Return [x, y] of the center of cell containing provided text 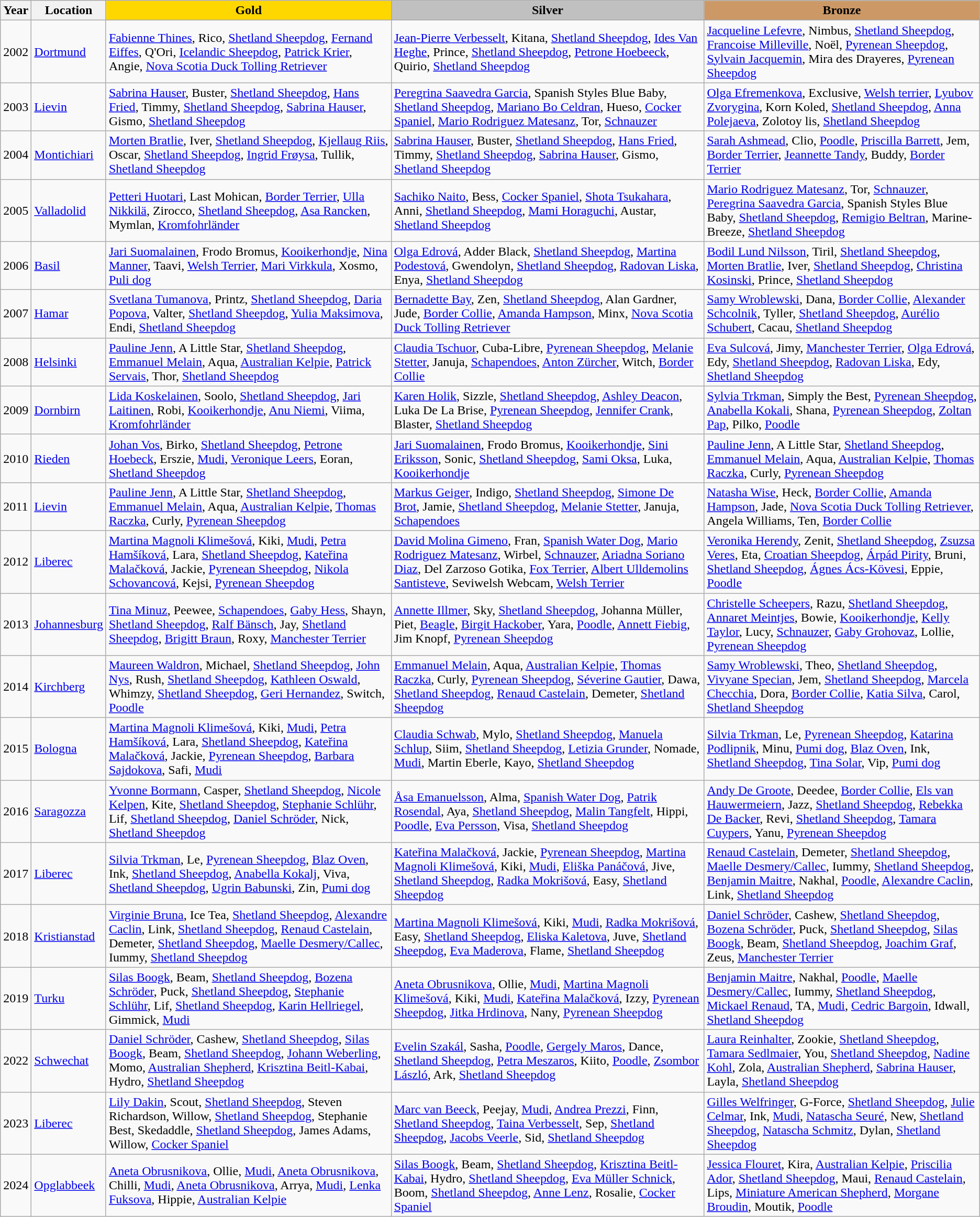
Karen Holik, Sizzle, Shetland Sheepdog, Ashley Deacon, Luka De La Brise, Pyrenean Sheepdog, Jennifer Crank, Blaster, Shetland Sheepdog [548, 410]
Silver [548, 10]
2018 [16, 936]
Helsinki [69, 362]
Silvia Trkman, Le, Pyrenean Sheepdog, Katarina Podlipnik, Minu, Pumi dog, Blaz Oven, Ink, Shetland Sheepdog, Tina Solar, Vip, Pumi dog [842, 749]
Olga Efremenkova, Exclusive, Welsh terrier, Lyubov Zvorygina, Korn Koled, Shetland Sheepdog, Anna Polejaeva, Zolotoy lis, Shetland Sheepdog [842, 107]
2019 [16, 998]
Bodil Lund Nilsson, Tiril, Shetland Sheepdog, Morten Bratlie, Iver, Shetland Sheepdog, Christina Kosinski, Prince, Shetland Sheepdog [842, 265]
2009 [16, 410]
Tina Minuz, Peewee, Schapendoes, Gaby Hess, Shayn, Shetland Sheepdog, Ralf Bänsch, Jay, Shetland Sheepdog, Brigitt Braun, Roxy, Manchester Terrier [248, 624]
2004 [16, 155]
Sarah Ashmead, Clio, Poodle, Priscilla Barrett, Jem, Border Terrier, Jeannette Tandy, Buddy, Border Terrier [842, 155]
Morten Bratlie, Iver, Shetland Sheepdog, Kjellaug Riis, Oscar, Shetland Sheepdog, Ingrid Frøysa, Tullik, Shetland Sheepdog [248, 155]
2003 [16, 107]
2011 [16, 506]
Jari Suomalainen, Frodo Bromus, Kooikerhondje, Nina Manner, Taavi, Welsh Terrier, Mari Virkkula, Xosmo, Puli dog [248, 265]
Samy Wroblewski, Dana, Border Collie, Alexander Schcolnik, Tyller, Shetland Sheepdog, Aurélio Schubert, Cacau, Shetland Sheepdog [842, 314]
Markus Geiger, Indigo, Shetland Sheepdog, Simone De Brot, Jamie, Shetland Sheepdog, Melanie Stetter, Januja, Schapendoes [548, 506]
Jean-Pierre Verbesselt, Kitana, Shetland Sheepdog, Ides Van Heghe, Prince, Shetland Sheepdog, Petrone Hoebeeck, Quirio, Shetland Sheepdog [548, 51]
Opglabbeek [69, 1186]
Saragozza [69, 812]
Dortmund [69, 51]
2006 [16, 265]
2023 [16, 1123]
Claudia Tschuor, Cuba-Libre, Pyrenean Sheepdog, Melanie Stetter, Januja, Schapendoes, Anton Zürcher, Witch, Border Collie [548, 362]
Valladolid [69, 211]
Annette Illmer, Sky, Shetland Sheepdog, Johanna Müller, Piet, Beagle, Birgit Hackober, Yara, Poodle, Annett Fiebig, Jim Knopf, Pyrenean Sheepdog [548, 624]
Johannesburg [69, 624]
2008 [16, 362]
Marc van Beeck, Peejay, Mudi, Andrea Prezzi, Finn, Shetland Sheepdog, Taina Verbesselt, Sep, Shetland Sheepdog, Jacobs Veerle, Sid, Shetland Sheepdog [548, 1123]
Olga Edrová, Adder Black, Shetland Sheepdog, Martina Podestová, Gwendolyn, Shetland Sheepdog, Radovan Liska, Enya, Shetland Sheepdog [548, 265]
Montichiari [69, 155]
2016 [16, 812]
Year [16, 10]
Johan Vos, Birko, Shetland Sheepdog, Petrone Hoebeck, Erszie, Mudi, Veronique Leers, Eoran, Shetland Sheepdog [248, 458]
Natasha Wise, Heck, Border Collie, Amanda Hampson, Jade, Nova Scotia Duck Tolling Retriever, Angela Williams, Ten, Border Collie [842, 506]
Hamar [69, 314]
Turku [69, 998]
Dornbirn [69, 410]
Lida Koskelainen, Soolo, Shetland Sheepdog, Jari Laitinen, Robi, Kooikerhondje, Anu Niemi, Viima, Kromfohrländer [248, 410]
Sachiko Naito, Bess, Cocker Spaniel, Shota Tsukahara, Anni, Shetland Sheepdog, Mami Horaguchi, Austar, Shetland Sheepdog [548, 211]
2010 [16, 458]
2017 [16, 873]
Location [69, 10]
Petteri Huotari, Last Mohican, Border Terrier, Ulla Nikkilä, Zirocco, Shetland Sheepdog, Asa Rancken, Mymlan, Kromfohrländer [248, 211]
Sylvia Trkman, Simply the Best, Pyrenean Sheepdog, Anabella Kokali, Shana, Pyrenean Sheepdog, Zoltan Pap, Pilko, Poodle [842, 410]
2005 [16, 211]
Evelin Szakál, Sasha, Poodle, Gergely Maros, Dance, Shetland Sheepdog, Petra Meszaros, Kiito, Poodle, Zsombor László, Ark, Shetland Sheepdog [548, 1061]
Gold [248, 10]
Bronze [842, 10]
Kirchberg [69, 687]
2022 [16, 1061]
Jari Suomalainen, Frodo Bromus, Kooikerhondje, Sini Eriksson, Sonic, Shetland Sheepdog, Sami Oksa, Luka, Kooikerhondje [548, 458]
2024 [16, 1186]
2007 [16, 314]
Eva Sulcová, Jimy, Manchester Terrier, Olga Edrová, Edy, Shetland Sheepdog, Radovan Liska, Edy, Shetland Sheepdog [842, 362]
2014 [16, 687]
2013 [16, 624]
2012 [16, 561]
Jacqueline Lefevre, Nimbus, Shetland Sheepdog, Francoise Milleville, Noël, Pyrenean Sheepdog, Sylvain Jacquemin, Mira des Drayeres, Pyrenean Sheepdog [842, 51]
Bernadette Bay, Zen, Shetland Sheepdog, Alan Gardner, Jude, Border Collie, Amanda Hampson, Minx, Nova Scotia Duck Tolling Retriever [548, 314]
Benjamin Maitre, Nakhal, Poodle, Maelle Desmery/Callec, Iummy, Shetland Sheepdog, Mickael Renaud, TA, Mudi, Cedric Bargoin, Idwall, Shetland Sheepdog [842, 998]
Pauline Jenn, A Little Star, Shetland Sheepdog, Emmanuel Melain, Aqua, Australian Kelpie, Patrick Servais, Thor, Shetland Sheepdog [248, 362]
Kristianstad [69, 936]
Svetlana Tumanova, Printz, Shetland Sheepdog, Daria Popova, Valter, Shetland Sheepdog, Yulia Maksimova, Endi, Shetland Sheepdog [248, 314]
Bologna [69, 749]
Silvia Trkman, Le, Pyrenean Sheepdog, Blaz Oven, Ink, Shetland Sheepdog, Anabella Kokalj, Viva, Shetland Sheepdog, Ugrin Babunski, Zin, Pumi dog [248, 873]
Basil [69, 265]
2002 [16, 51]
Rieden [69, 458]
2015 [16, 749]
Schwechat [69, 1061]
Fabienne Thines, Rico, Shetland Sheepdog, Fernand Eiffes, Q'Ori, Icelandic Sheepdog, Patrick Krier, Angie, Nova Scotia Duck Tolling Retriever [248, 51]
Aneta Obrusnikova, Ollie, Mudi, Aneta Obrusnikova, Chilli, Mudi, Aneta Obrusnikova, Arrya, Mudi, Lenka Fuksova, Hippie, Australian Kelpie [248, 1186]
